Scan for the cell matching the given text and deliver its [x, y] coordinate at center. 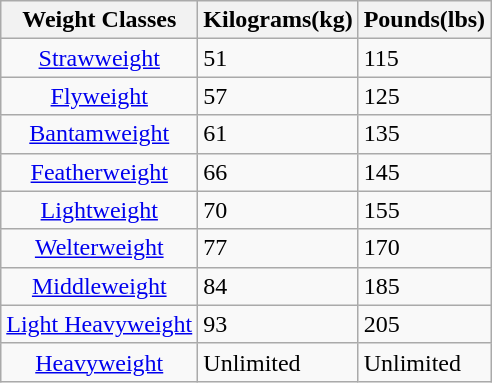
Weight Classes [100, 20]
57 [278, 96]
51 [278, 58]
66 [278, 172]
185 [424, 286]
Heavyweight [100, 362]
135 [424, 134]
Light Heavyweight [100, 324]
115 [424, 58]
Flyweight [100, 96]
Strawweight [100, 58]
Bantamweight [100, 134]
205 [424, 324]
170 [424, 248]
Pounds(lbs) [424, 20]
Lightweight [100, 210]
93 [278, 324]
61 [278, 134]
145 [424, 172]
84 [278, 286]
77 [278, 248]
Middleweight [100, 286]
Featherweight [100, 172]
155 [424, 210]
70 [278, 210]
Welterweight [100, 248]
Kilograms(kg) [278, 20]
125 [424, 96]
